Pinpoint the cell where the given text exists, returning its [x, y] midpoint coordinate. 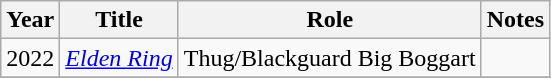
2022 [30, 58]
Notes [515, 20]
Thug/Blackguard Big Boggart [330, 58]
Title [119, 20]
Role [330, 20]
Year [30, 20]
Elden Ring [119, 58]
